Identify which cell holds the provided text, then report its [X, Y] central coordinate. 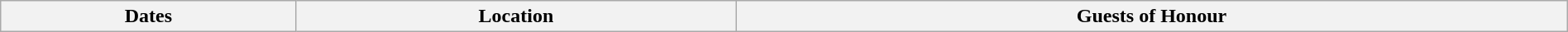
Guests of Honour [1152, 16]
Dates [149, 16]
Location [516, 16]
